Locate the cell with the specified text and output its (X, Y) center coordinate. 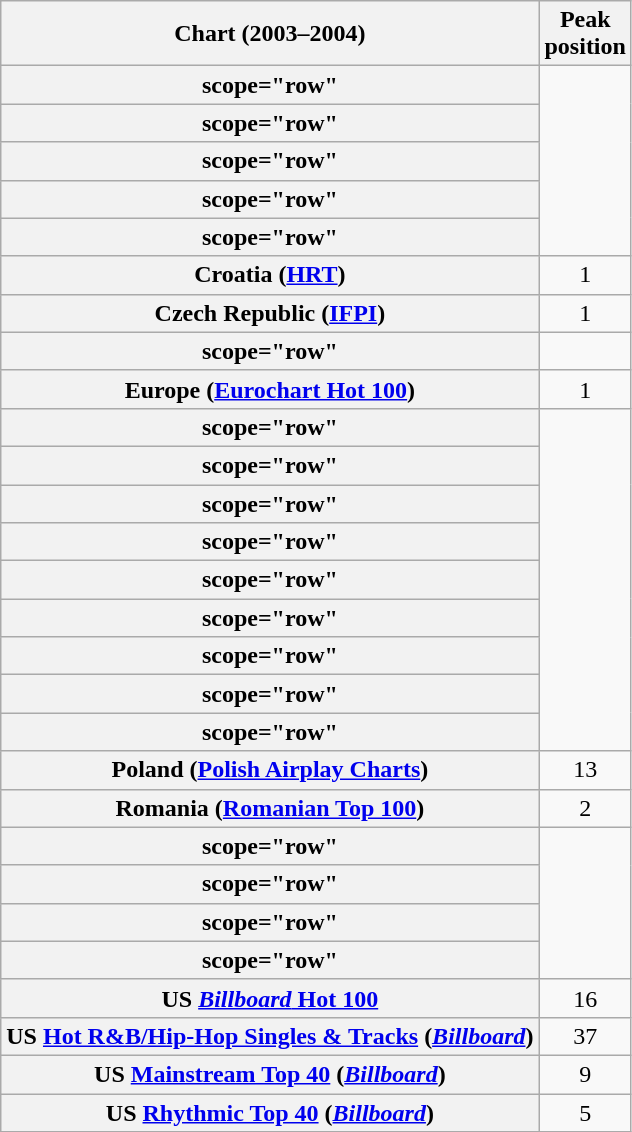
US Rhythmic Top 40 (Billboard) (270, 1113)
Romania (Romanian Top 100) (270, 808)
US Billboard Hot 100 (270, 998)
Europe (Eurochart Hot 100) (270, 389)
9 (585, 1074)
Croatia (HRT) (270, 275)
37 (585, 1036)
Chart (2003–2004) (270, 34)
5 (585, 1113)
US Mainstream Top 40 (Billboard) (270, 1074)
Poland (Polish Airplay Charts) (270, 770)
US Hot R&B/Hip-Hop Singles & Tracks (Billboard) (270, 1036)
2 (585, 808)
13 (585, 770)
16 (585, 998)
Czech Republic (IFPI) (270, 313)
Peakposition (585, 34)
